Determine the [X, Y] coordinate at the center of the cell enclosing the given text.  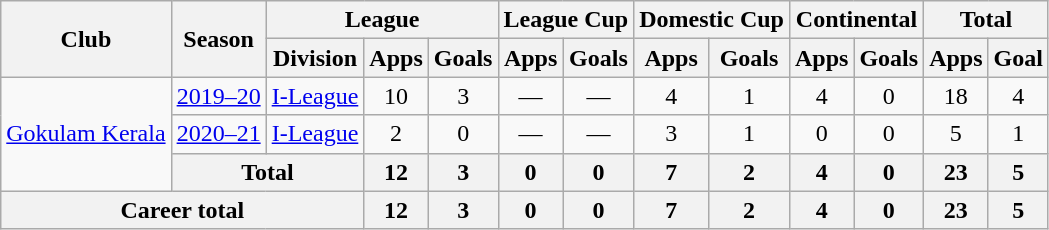
2019–20 [218, 96]
Domestic Cup [712, 20]
Club [86, 39]
18 [956, 96]
Division [315, 58]
10 [396, 96]
2020–21 [218, 134]
Career total [182, 210]
League Cup [566, 20]
Goal [1018, 58]
Season [218, 39]
Continental [856, 20]
Gokulam Kerala [86, 134]
League [382, 20]
